Pinpoint the cell where the given text exists, returning its (x, y) midpoint coordinate. 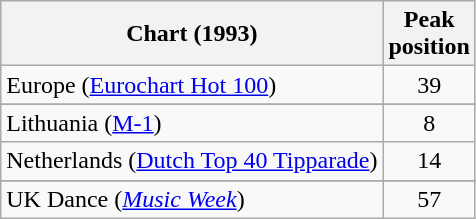
Lithuania (M-1) (192, 123)
Europe (Eurochart Hot 100) (192, 85)
Netherlands (Dutch Top 40 Tipparade) (192, 161)
14 (429, 161)
39 (429, 85)
UK Dance (Music Week) (192, 199)
57 (429, 199)
Chart (1993) (192, 34)
8 (429, 123)
Peakposition (429, 34)
